Extract the [x, y] coordinate from the center of the cell holding the provided text.  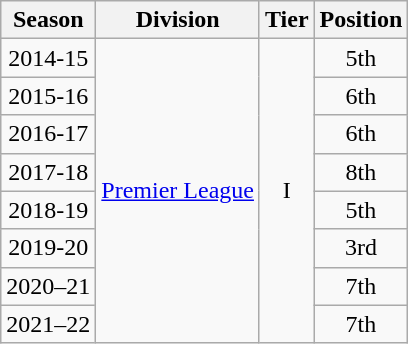
2015-16 [48, 96]
Tier [286, 20]
2020–21 [48, 286]
I [286, 191]
8th [361, 172]
2014-15 [48, 58]
3rd [361, 248]
2017-18 [48, 172]
2016-17 [48, 134]
2021–22 [48, 324]
Season [48, 20]
2018-19 [48, 210]
Position [361, 20]
2019-20 [48, 248]
Premier League [178, 191]
Division [178, 20]
